For the text-containing cell, return its midpoint in [X, Y] coordinate format. 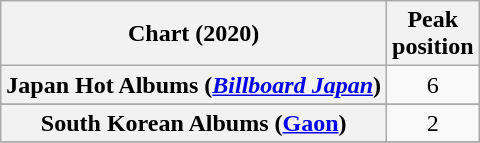
Peakposition [433, 34]
6 [433, 85]
South Korean Albums (Gaon) [194, 123]
Japan Hot Albums (Billboard Japan) [194, 85]
2 [433, 123]
Chart (2020) [194, 34]
